Search for the cell housing the specified text and yield its [x, y] center coordinate. 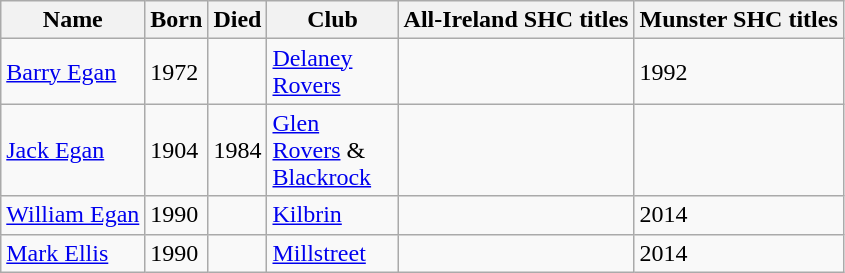
Munster SHC titles [738, 20]
1972 [176, 72]
Club [332, 20]
1904 [176, 150]
Jack Egan [73, 150]
1984 [238, 150]
Millstreet [332, 253]
Name [73, 20]
Mark Ellis [73, 253]
Barry Egan [73, 72]
Born [176, 20]
1992 [738, 72]
All-Ireland SHC titles [516, 20]
William Egan [73, 215]
Kilbrin [332, 215]
Glen Rovers & Blackrock [332, 150]
Died [238, 20]
Delaney Rovers [332, 72]
